For the text-containing cell, return its midpoint in (X, Y) coordinate format. 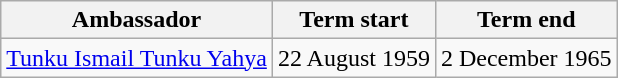
Tunku Ismail Tunku Yahya (137, 58)
2 December 1965 (526, 58)
Term start (354, 20)
Term end (526, 20)
Ambassador (137, 20)
22 August 1959 (354, 58)
